From the cell containing the given text, extract its center point as [x, y] coordinate. 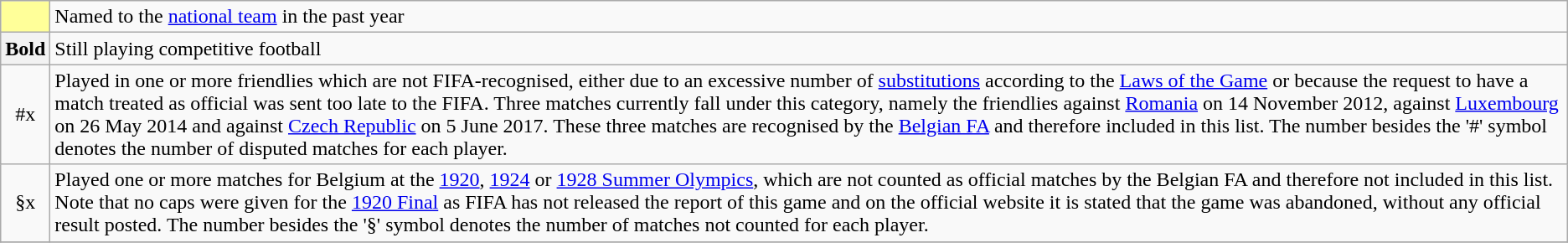
Bold [25, 49]
Named to the national team in the past year [809, 17]
#x [25, 114]
Still playing competitive football [809, 49]
§x [25, 203]
